Locate the cell with the specified text and output its [X, Y] center coordinate. 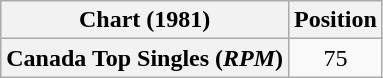
Chart (1981) [145, 20]
75 [336, 58]
Canada Top Singles (RPM) [145, 58]
Position [336, 20]
